Provide the (x, y) coordinate of the cell's center where the given text is located.  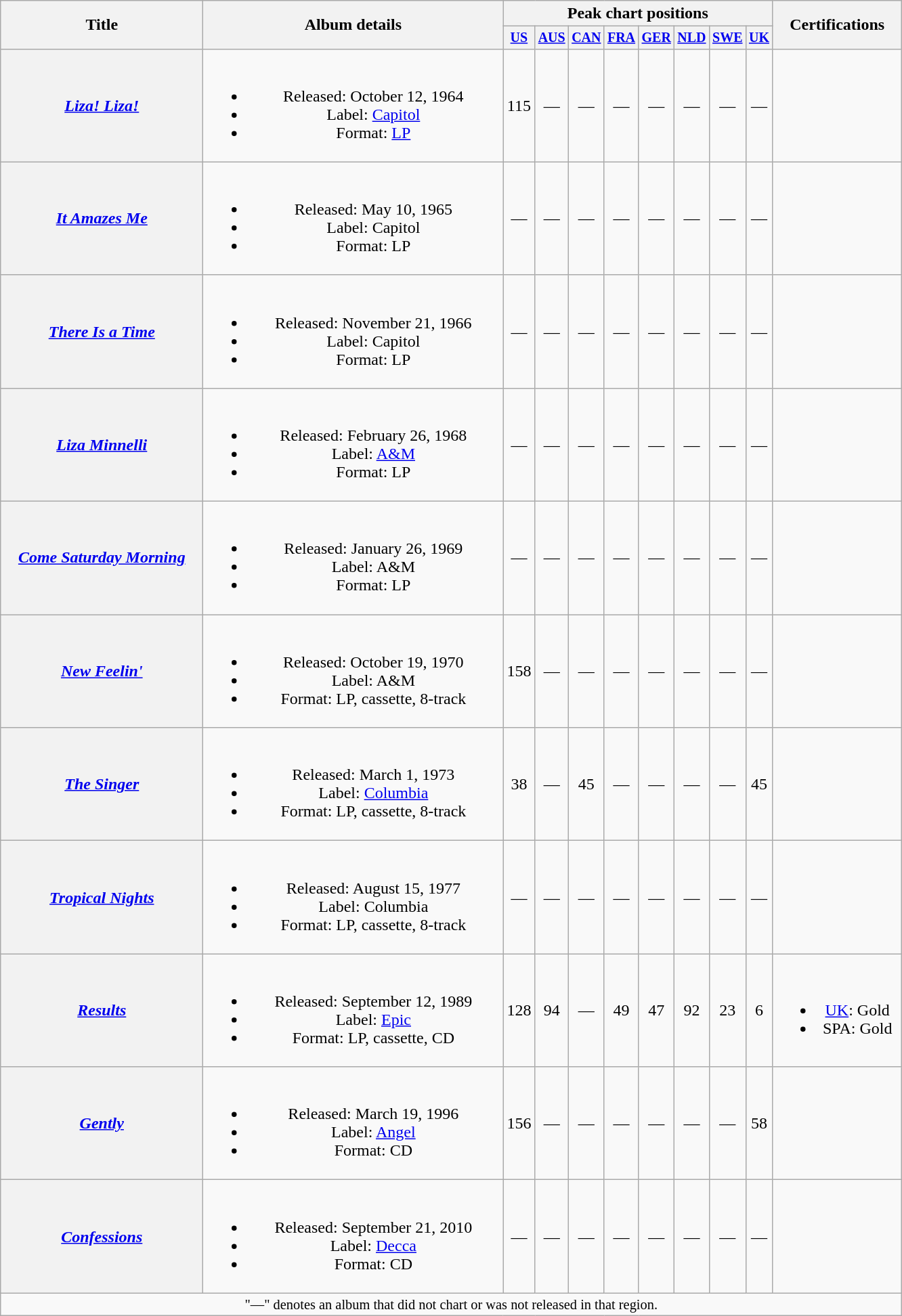
Released: October 19, 1970Label: A&MFormat: LP, cassette, 8-track (353, 672)
Tropical Nights (102, 898)
156 (519, 1124)
Peak chart positions (638, 14)
58 (758, 1124)
CAN (586, 38)
92 (692, 1010)
"—" denotes an album that did not chart or was not released in that region. (451, 1304)
FRA (622, 38)
158 (519, 672)
New Feelin' (102, 672)
Released: February 26, 1968Label: A&MFormat: LP (353, 444)
Confessions (102, 1236)
Liza Minnelli (102, 444)
Released: May 10, 1965Label: CapitolFormat: LP (353, 218)
Come Saturday Morning (102, 558)
The Singer (102, 784)
Released: November 21, 1966Label: CapitolFormat: LP (353, 332)
Album details (353, 25)
Title (102, 25)
AUS (551, 38)
There Is a Time (102, 332)
SWE (727, 38)
Released: January 26, 1969Label: A&MFormat: LP (353, 558)
94 (551, 1010)
Results (102, 1010)
128 (519, 1010)
UK: GoldSPA: Gold (837, 1010)
Released: September 12, 1989Label: EpicFormat: LP, cassette, CD (353, 1010)
Released: March 1, 1973Label: ColumbiaFormat: LP, cassette, 8-track (353, 784)
49 (622, 1010)
GER (657, 38)
38 (519, 784)
6 (758, 1010)
Released: August 15, 1977Label: ColumbiaFormat: LP, cassette, 8-track (353, 898)
Released: September 21, 2010Label: DeccaFormat: CD (353, 1236)
Released: October 12, 1964Label: CapitolFormat: LP (353, 106)
Released: March 19, 1996Label: AngelFormat: CD (353, 1124)
Certifications (837, 25)
Gently (102, 1124)
It Amazes Me (102, 218)
Liza! Liza! (102, 106)
23 (727, 1010)
115 (519, 106)
UK (758, 38)
47 (657, 1010)
US (519, 38)
NLD (692, 38)
